Return (X, Y) of the center of cell containing provided text 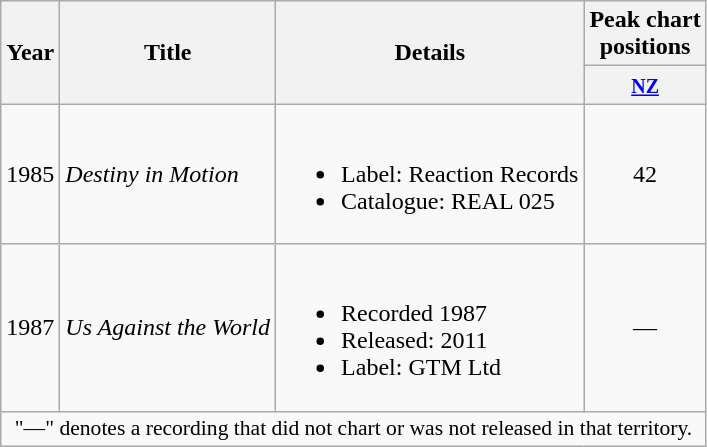
42 (645, 174)
Recorded 1987Released: 2011Label: GTM Ltd (430, 328)
NZ (645, 85)
1987 (30, 328)
Title (168, 52)
Destiny in Motion (168, 174)
1985 (30, 174)
Peak chartpositions (645, 34)
Details (430, 52)
Year (30, 52)
Label: Reaction RecordsCatalogue: REAL 025 (430, 174)
Us Against the World (168, 328)
"—" denotes a recording that did not chart or was not released in that territory. (354, 429)
— (645, 328)
